Return [x, y] of the center of cell containing provided text 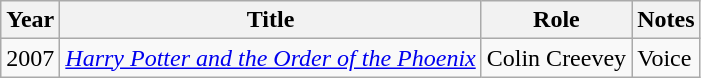
Year [30, 20]
2007 [30, 58]
Colin Creevey [556, 58]
Title [270, 20]
Role [556, 20]
Notes [666, 20]
Harry Potter and the Order of the Phoenix [270, 58]
Voice [666, 58]
